Find where the given text appears and provide that cell's center as (x, y) coordinate. 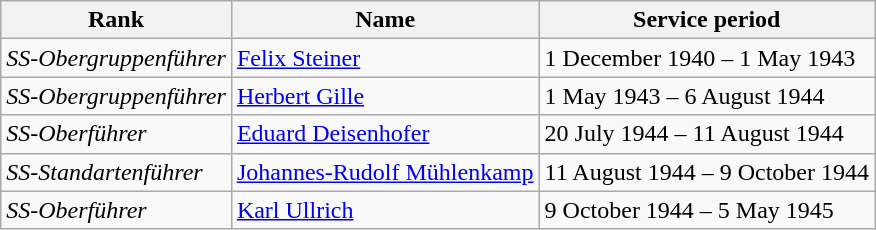
SS-Standartenführer (116, 172)
Herbert Gille (385, 96)
1 May 1943 – 6 August 1944 (706, 96)
Eduard Deisenhofer (385, 134)
9 October 1944 – 5 May 1945 (706, 210)
Rank (116, 20)
Johannes-Rudolf Mühlenkamp (385, 172)
11 August 1944 – 9 October 1944 (706, 172)
1 December 1940 – 1 May 1943 (706, 58)
20 July 1944 – 11 August 1944 (706, 134)
Karl Ullrich (385, 210)
Service period (706, 20)
Felix Steiner (385, 58)
Name (385, 20)
